Return the [x, y] coordinate for the center point of the cell that contains the specified text.  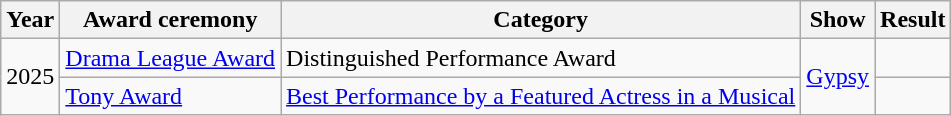
Category [541, 20]
Best Performance by a Featured Actress in a Musical [541, 96]
Drama League Award [170, 58]
2025 [30, 77]
Result [913, 20]
Distinguished Performance Award [541, 58]
Gypsy [838, 77]
Tony Award [170, 96]
Year [30, 20]
Award ceremony [170, 20]
Show [838, 20]
